Detect which cell encompasses the target text, then output its (X, Y) center coordinate. 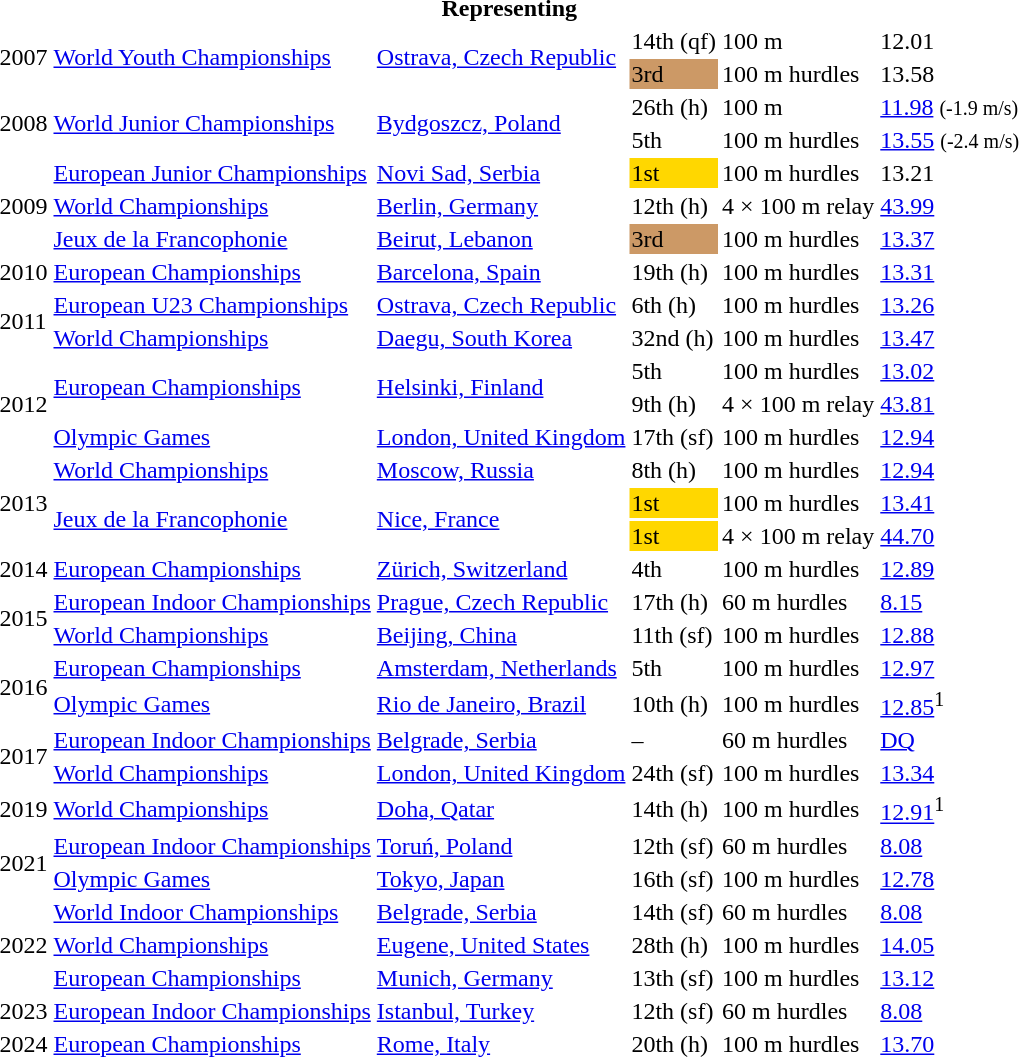
9th (h) (674, 404)
11th (sf) (674, 635)
Tokyo, Japan (501, 879)
Beirut, Lebanon (501, 239)
10th (h) (674, 704)
8th (h) (674, 470)
28th (h) (674, 945)
Beijing, China (501, 635)
Eugene, United States (501, 945)
European Junior Championships (212, 173)
17th (sf) (674, 437)
– (674, 740)
European U23 Championships (212, 305)
Zürich, Switzerland (501, 569)
Novi Sad, Serbia (501, 173)
World Youth Championships (212, 58)
Daegu, South Korea (501, 338)
24th (sf) (674, 773)
26th (h) (674, 107)
14th (qf) (674, 41)
Istanbul, Turkey (501, 1011)
6th (h) (674, 305)
16th (sf) (674, 879)
Nice, France (501, 520)
19th (h) (674, 272)
14th (sf) (674, 912)
Rio de Janeiro, Brazil (501, 704)
World Indoor Championships (212, 912)
32nd (h) (674, 338)
Prague, Czech Republic (501, 602)
Munich, Germany (501, 978)
13th (sf) (674, 978)
Amsterdam, Netherlands (501, 668)
Toruń, Poland (501, 846)
4th (674, 569)
Bydgoszcz, Poland (501, 124)
12th (h) (674, 206)
14th (h) (674, 809)
Doha, Qatar (501, 809)
Barcelona, Spain (501, 272)
World Junior Championships (212, 124)
Helsinki, Finland (501, 388)
Berlin, Germany (501, 206)
Moscow, Russia (501, 470)
17th (h) (674, 602)
